Extract the [X, Y] coordinate from the center of the cell holding the provided text.  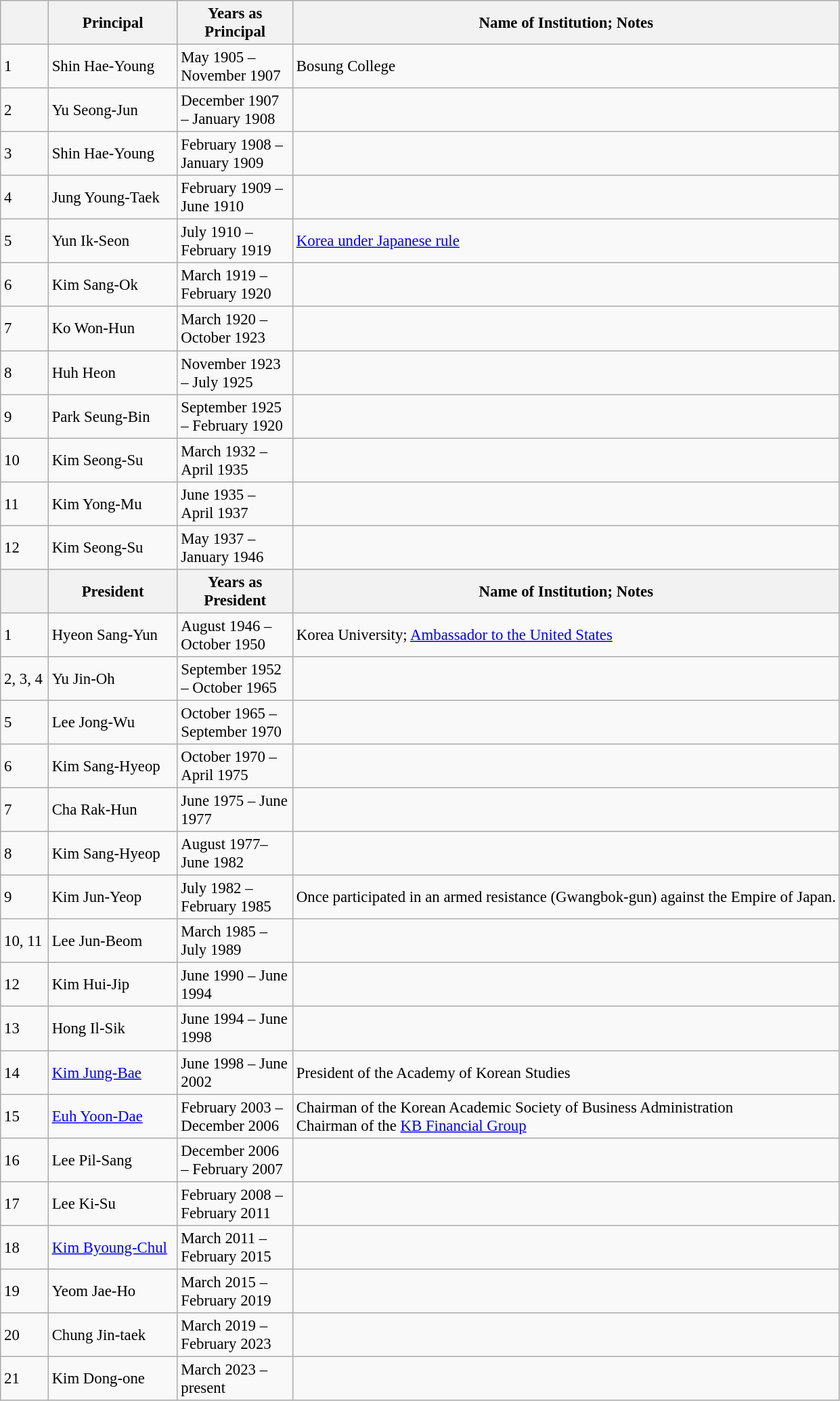
Hong Il-Sik [112, 1029]
June 1975 – June 1977 [236, 810]
Korea under Japanese rule [567, 241]
10 [24, 460]
August 1946 – October 1950 [236, 635]
Yeom Jae-Ho [112, 1291]
Years as President [236, 592]
3 [24, 154]
4 [24, 198]
June 1990 – June 1994 [236, 985]
October 1970 – April 1975 [236, 767]
Lee Jong-Wu [112, 722]
July 1910 – February 1919 [236, 241]
March 2023 – present [236, 1379]
September 1952 – October 1965 [236, 678]
March 1919 – February 1920 [236, 284]
May 1937 – January 1946 [236, 547]
Lee Pil-Sang [112, 1159]
Kim Jun-Yeop [112, 898]
Lee Jun-Beom [112, 941]
March 1985 – July 1989 [236, 941]
November 1923 – July 1925 [236, 372]
Once participated in an armed resistance (Gwangbok-gun) against the Empire of Japan. [567, 898]
March 2011 – February 2015 [236, 1247]
Kim Dong-one [112, 1379]
President of the Academy of Korean Studies [567, 1073]
July 1982 – February 1985 [236, 898]
Kim Hui-Jip [112, 985]
May 1905 – November 1907 [236, 66]
Chung Jin-taek [112, 1335]
Yun Ik-Seon [112, 241]
14 [24, 1073]
February 1908 – January 1909 [236, 154]
Lee Ki-Su [112, 1204]
March 2019 – February 2023 [236, 1335]
17 [24, 1204]
2, 3, 4 [24, 678]
Bosung College [567, 66]
16 [24, 1159]
Euh Yoon-Dae [112, 1116]
19 [24, 1291]
15 [24, 1116]
Hyeon Sang-Yun [112, 635]
Yu Jin-Oh [112, 678]
Park Seung-Bin [112, 416]
Yu Seong-Jun [112, 110]
18 [24, 1247]
March 2015 – February 2019 [236, 1291]
Ko Won-Hun [112, 329]
21 [24, 1379]
Cha Rak-Hun [112, 810]
March 1920 – October 1923 [236, 329]
10, 11 [24, 941]
Chairman of the Korean Academic Society of Business Administration Chairman of the KB Financial Group [567, 1116]
September 1925 – February 1920 [236, 416]
President [112, 592]
December 1907 – January 1908 [236, 110]
February 1909 – June 1910 [236, 198]
20 [24, 1335]
June 1998 – June 2002 [236, 1073]
Years as Principal [236, 23]
March 1932 – April 1935 [236, 460]
August 1977– June 1982 [236, 853]
June 1935 – April 1937 [236, 504]
December 2006 – February 2007 [236, 1159]
13 [24, 1029]
Korea University; Ambassador to the United States [567, 635]
Kim Yong-Mu [112, 504]
2 [24, 110]
Huh Heon [112, 372]
Jung Young-Taek [112, 198]
11 [24, 504]
February 2008 – February 2011 [236, 1204]
Principal [112, 23]
Kim Byoung-Chul [112, 1247]
October 1965 – September 1970 [236, 722]
June 1994 – June 1998 [236, 1029]
Kim Sang-Ok [112, 284]
February 2003 – December 2006 [236, 1116]
Kim Jung-Bae [112, 1073]
